Provide the (x, y) coordinate of the cell's center where the given text is located.  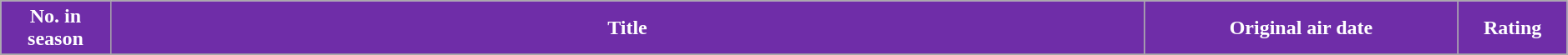
Title (627, 28)
No. inseason (55, 28)
Original air date (1302, 28)
Rating (1512, 28)
